Determine the [x, y] coordinate at the center of the cell enclosing the given text.  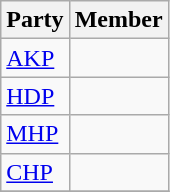
MHP [35, 134]
CHP [35, 172]
AKP [35, 58]
Member [118, 20]
Party [35, 20]
HDP [35, 96]
